Identify which cell holds the provided text, then report its [x, y] central coordinate. 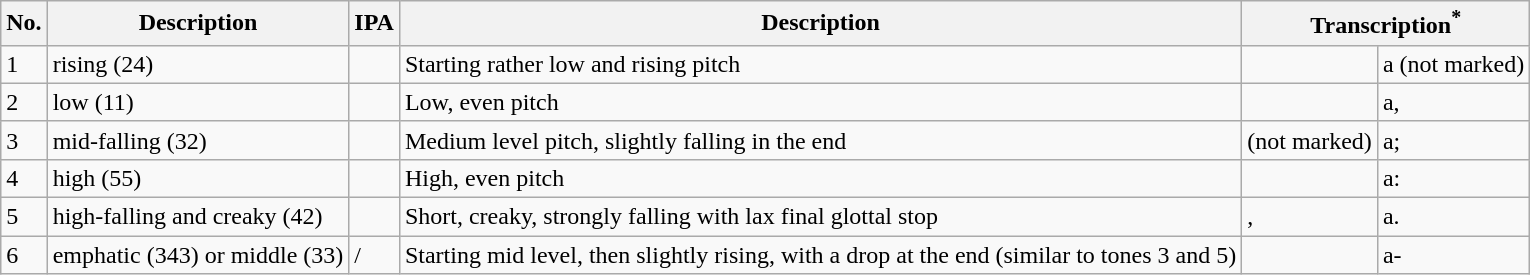
emphatic (343) or middle (33) [198, 255]
a, [1453, 102]
low (11) [198, 102]
Short, creaky, strongly falling with lax final glottal stop [820, 217]
(not marked) [1310, 140]
Low, even pitch [820, 102]
High, even pitch [820, 178]
mid-falling (32) [198, 140]
Medium level pitch, slightly falling in the end [820, 140]
No. [24, 24]
6 [24, 255]
a (not marked) [1453, 64]
a; [1453, 140]
5 [24, 217]
a. [1453, 217]
Starting rather low and rising pitch [820, 64]
IPA [374, 24]
a: [1453, 178]
high-falling and creaky (42) [198, 217]
high (55) [198, 178]
Starting mid level, then slightly rising, with a drop at the end (similar to tones 3 and 5) [820, 255]
3 [24, 140]
4 [24, 178]
/ [374, 255]
Transcription* [1386, 24]
a- [1453, 255]
2 [24, 102]
1 [24, 64]
rising (24) [198, 64]
, [1310, 217]
